Return [x, y] of the center of cell containing provided text 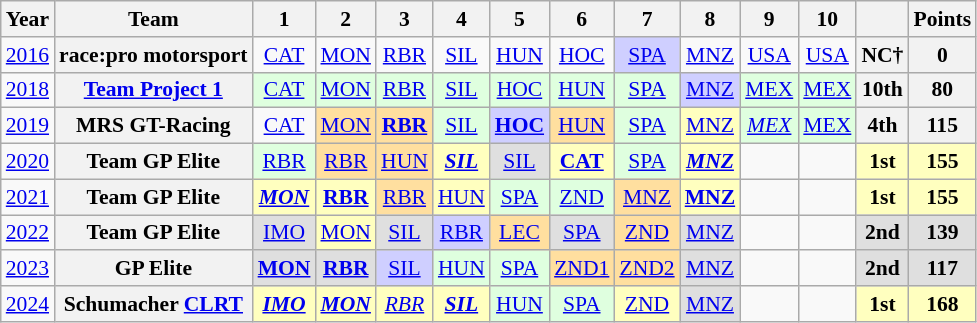
2022 [28, 233]
2024 [28, 304]
168 [942, 304]
115 [942, 126]
3 [404, 19]
1 [284, 19]
Points [942, 19]
2023 [28, 269]
ZND2 [646, 269]
5 [520, 19]
4th [882, 126]
7 [646, 19]
2016 [28, 55]
2019 [28, 126]
Team Project 1 [154, 90]
139 [942, 233]
0 [942, 55]
LEC [520, 233]
10th [882, 90]
NC† [882, 55]
6 [582, 19]
2018 [28, 90]
Schumacher CLRT [154, 304]
2020 [28, 162]
MRS GT-Racing [154, 126]
10 [827, 19]
race:pro motorsport [154, 55]
Team [154, 19]
2021 [28, 197]
8 [710, 19]
GP Elite [154, 269]
ZND1 [582, 269]
117 [942, 269]
80 [942, 90]
Year [28, 19]
9 [769, 19]
4 [462, 19]
2 [346, 19]
